Extract the [X, Y] coordinate from the center of the cell holding the provided text.  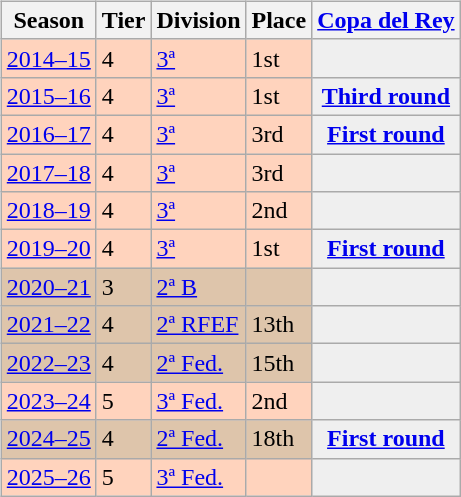
18th [279, 439]
2021–22 [48, 325]
Division [198, 20]
2018–19 [48, 211]
Third round [386, 96]
2019–20 [48, 249]
15th [279, 363]
Copa del Rey [386, 20]
2025–26 [48, 477]
2023–24 [48, 401]
13th [279, 325]
Place [279, 20]
3 [124, 287]
2024–25 [48, 439]
2017–18 [48, 173]
2014–15 [48, 58]
Season [48, 20]
2015–16 [48, 96]
2020–21 [48, 287]
Tier [124, 20]
2ª RFEF [198, 325]
2ª B [198, 287]
2016–17 [48, 134]
2022–23 [48, 363]
